Determine the [x, y] coordinate at the center of the cell enclosing the given text.  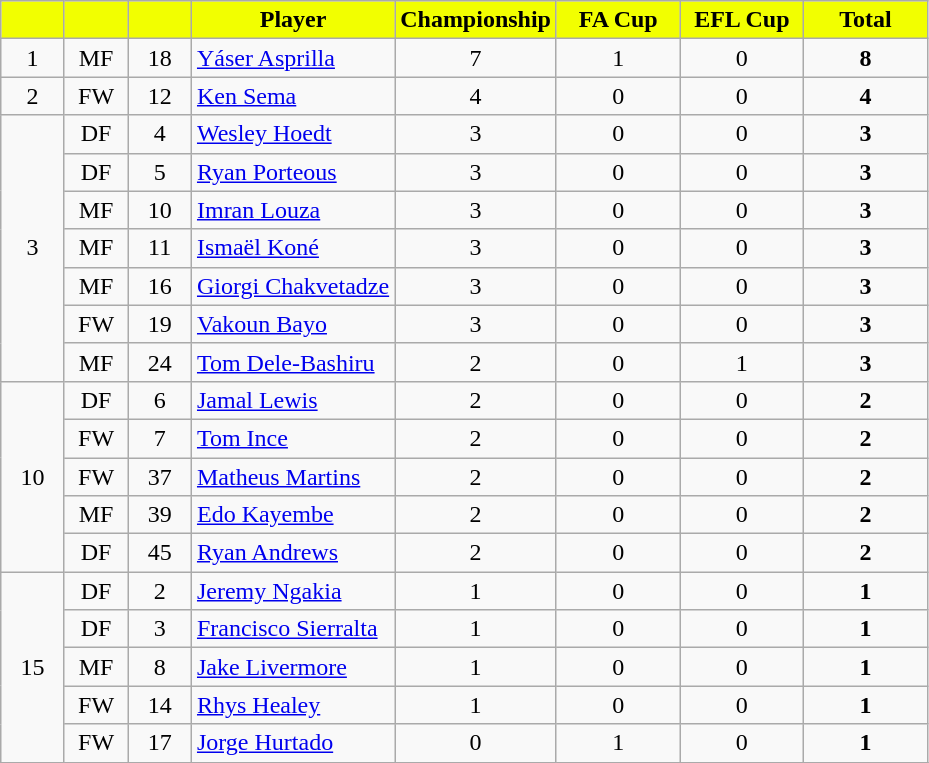
Tom Ince [292, 438]
45 [160, 553]
39 [160, 515]
Total [866, 20]
14 [160, 705]
Ryan Porteous [292, 172]
Wesley Hoedt [292, 134]
Jamal Lewis [292, 400]
Jeremy Ngakia [292, 591]
17 [160, 743]
Player [292, 20]
6 [160, 400]
Yáser Asprilla [292, 58]
Rhys Healey [292, 705]
FA Cup [618, 20]
Jake Livermore [292, 667]
18 [160, 58]
15 [33, 667]
Ismaël Koné [292, 248]
11 [160, 248]
Ken Sema [292, 96]
Francisco Sierralta [292, 629]
Edo Kayembe [292, 515]
19 [160, 324]
37 [160, 477]
Tom Dele-Bashiru [292, 362]
5 [160, 172]
Vakoun Bayo [292, 324]
Matheus Martins [292, 477]
16 [160, 286]
24 [160, 362]
Giorgi Chakvetadze [292, 286]
EFL Cup [742, 20]
12 [160, 96]
Imran Louza [292, 210]
Ryan Andrews [292, 553]
Championship [476, 20]
Jorge Hurtado [292, 743]
